Output the [x, y] coordinate of the center of the cell containing the given text.  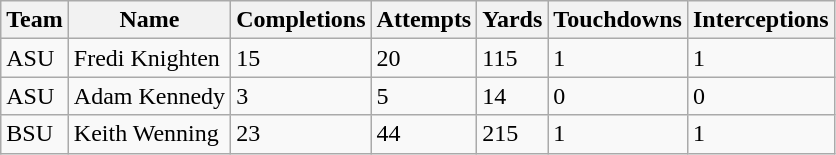
15 [301, 58]
3 [301, 96]
BSU [35, 134]
14 [512, 96]
Name [149, 20]
23 [301, 134]
Keith Wenning [149, 134]
Touchdowns [618, 20]
Attempts [424, 20]
Interceptions [760, 20]
Yards [512, 20]
215 [512, 134]
Completions [301, 20]
Adam Kennedy [149, 96]
Team [35, 20]
5 [424, 96]
Fredi Knighten [149, 58]
44 [424, 134]
115 [512, 58]
20 [424, 58]
